Search for the cell housing the specified text and yield its [x, y] center coordinate. 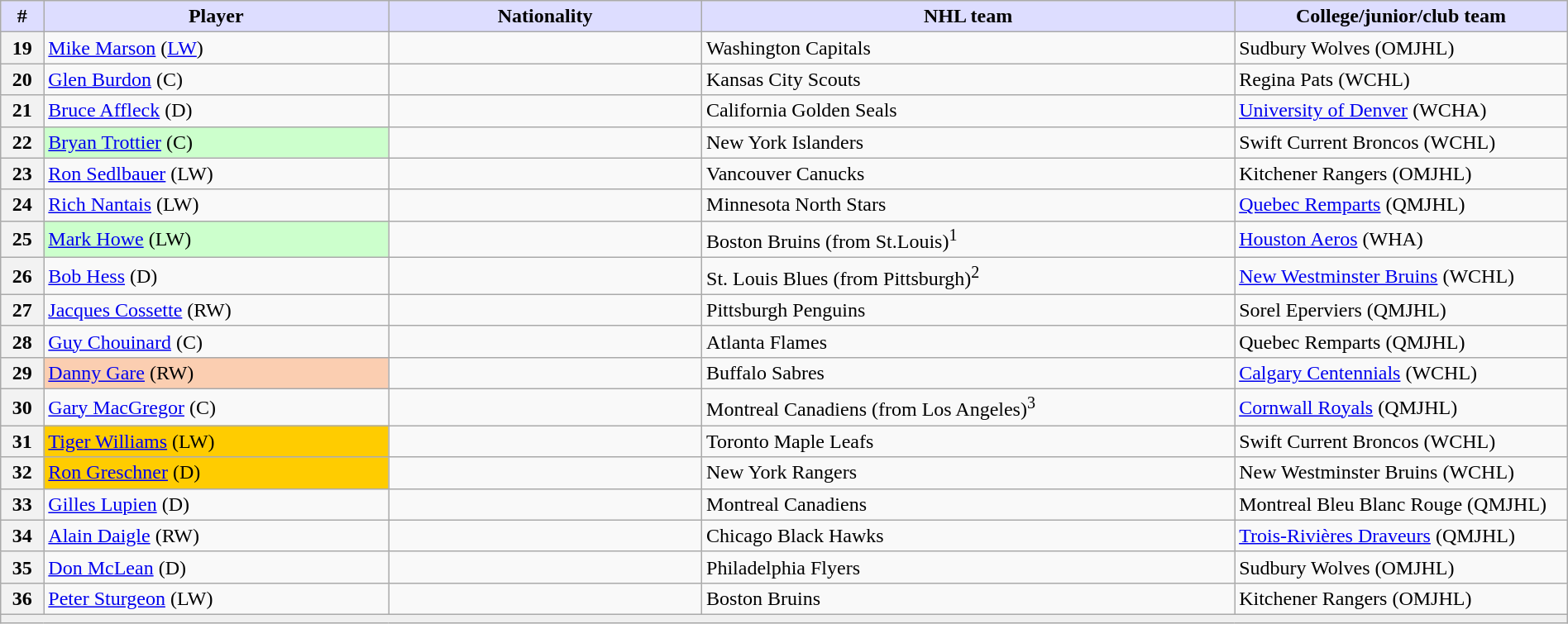
Cornwall Royals (QMJHL) [1401, 407]
NHL team [968, 17]
Pittsburgh Penguins [968, 310]
Peter Sturgeon (LW) [217, 598]
Jacques Cossette (RW) [217, 310]
Montreal Canadiens (from Los Angeles)3 [968, 407]
College/junior/club team [1401, 17]
Atlanta Flames [968, 341]
Montreal Bleu Blanc Rouge (QMJHL) [1401, 504]
26 [22, 276]
22 [22, 142]
25 [22, 240]
Chicago Black Hawks [968, 536]
34 [22, 536]
19 [22, 48]
35 [22, 567]
27 [22, 310]
Philadelphia Flyers [968, 567]
29 [22, 373]
Sorel Eperviers (QMJHL) [1401, 310]
24 [22, 205]
Bruce Affleck (D) [217, 111]
32 [22, 473]
Tiger Williams (LW) [217, 441]
20 [22, 79]
California Golden Seals [968, 111]
Vancouver Canucks [968, 174]
Bob Hess (D) [217, 276]
Rich Nantais (LW) [217, 205]
28 [22, 341]
Ron Greschner (D) [217, 473]
Regina Pats (WCHL) [1401, 79]
21 [22, 111]
Toronto Maple Leafs [968, 441]
36 [22, 598]
New York Islanders [968, 142]
Houston Aeros (WHA) [1401, 240]
Mike Marson (LW) [217, 48]
30 [22, 407]
Gary MacGregor (C) [217, 407]
23 [22, 174]
Glen Burdon (C) [217, 79]
Player [217, 17]
Don McLean (D) [217, 567]
31 [22, 441]
Nationality [546, 17]
Kansas City Scouts [968, 79]
33 [22, 504]
Calgary Centennials (WCHL) [1401, 373]
Ron Sedlbauer (LW) [217, 174]
Boston Bruins (from St.Louis)1 [968, 240]
Washington Capitals [968, 48]
Alain Daigle (RW) [217, 536]
St. Louis Blues (from Pittsburgh)2 [968, 276]
Boston Bruins [968, 598]
Mark Howe (LW) [217, 240]
Montreal Canadiens [968, 504]
New York Rangers [968, 473]
Gilles Lupien (D) [217, 504]
Buffalo Sabres [968, 373]
Bryan Trottier (C) [217, 142]
University of Denver (WCHA) [1401, 111]
Minnesota North Stars [968, 205]
Trois-Rivières Draveurs (QMJHL) [1401, 536]
# [22, 17]
Danny Gare (RW) [217, 373]
Guy Chouinard (C) [217, 341]
